Capture the cell that displays the provided text and extract its [x, y] central coordinate. 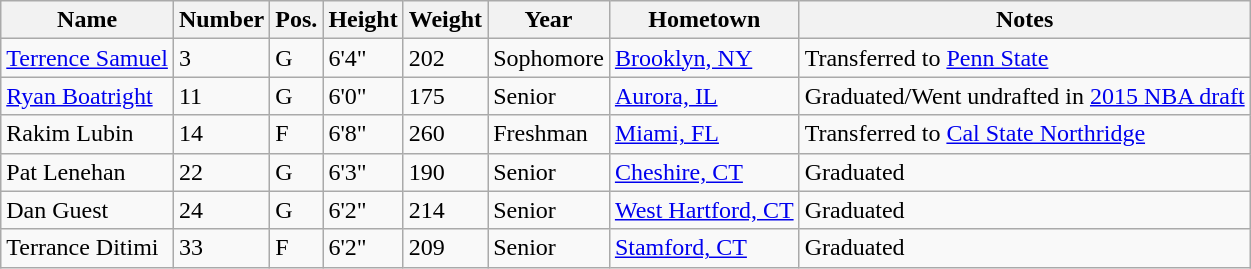
214 [445, 210]
Ryan Boatright [88, 96]
Cheshire, CT [704, 172]
175 [445, 96]
Miami, FL [704, 134]
Transferred to Cal State Northridge [1024, 134]
Aurora, IL [704, 96]
West Hartford, CT [704, 210]
Terrance Ditimi [88, 248]
Stamford, CT [704, 248]
11 [221, 96]
Transferred to Penn State [1024, 58]
190 [445, 172]
Notes [1024, 20]
Pos. [296, 20]
22 [221, 172]
6'8" [363, 134]
33 [221, 248]
Name [88, 20]
209 [445, 248]
6'3" [363, 172]
14 [221, 134]
6'4" [363, 58]
6'0" [363, 96]
24 [221, 210]
Number [221, 20]
Dan Guest [88, 210]
Terrence Samuel [88, 58]
Weight [445, 20]
Year [549, 20]
Sophomore [549, 58]
Rakim Lubin [88, 134]
260 [445, 134]
3 [221, 58]
Brooklyn, NY [704, 58]
Pat Lenehan [88, 172]
Hometown [704, 20]
Height [363, 20]
202 [445, 58]
Freshman [549, 134]
Graduated/Went undrafted in 2015 NBA draft [1024, 96]
